Extract the [X, Y] coordinate from the center of the cell holding the provided text.  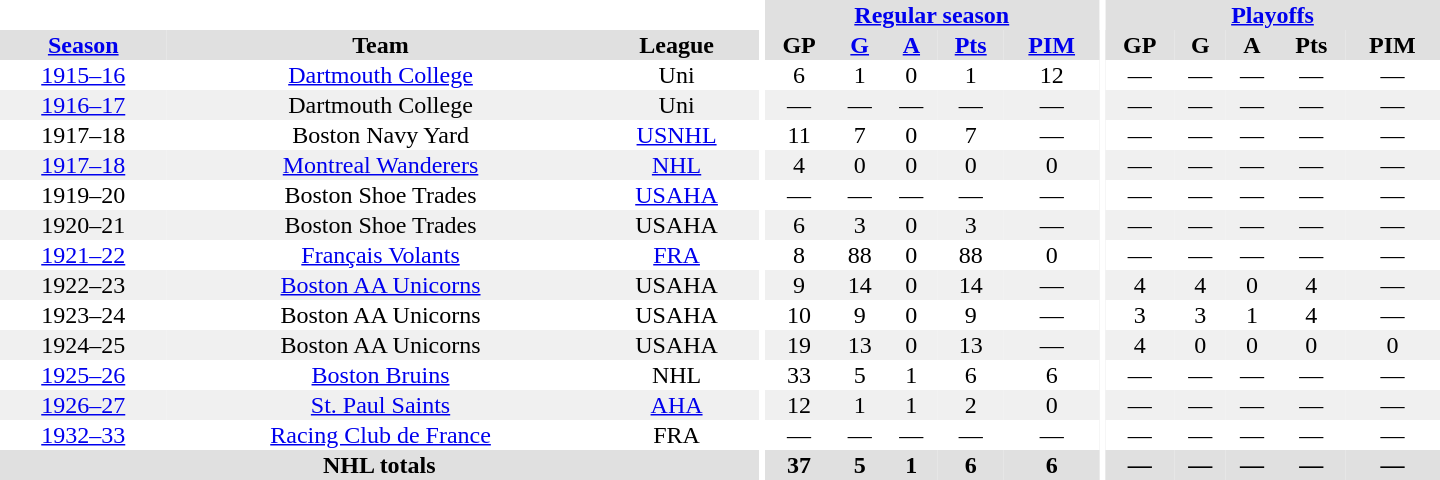
Playoffs [1272, 15]
Season [84, 45]
Team [381, 45]
11 [799, 135]
AHA [677, 405]
1926–27 [84, 405]
2 [970, 405]
1922–23 [84, 285]
1921–22 [84, 255]
Boston Navy Yard [381, 135]
1923–24 [84, 315]
St. Paul Saints [381, 405]
1916–17 [84, 105]
19 [799, 345]
1920–21 [84, 225]
1924–25 [84, 345]
1932–33 [84, 435]
Français Volants [381, 255]
Racing Club de France [381, 435]
USNHL [677, 135]
League [677, 45]
33 [799, 375]
37 [799, 465]
NHL totals [380, 465]
Regular season [932, 15]
1919–20 [84, 195]
1915–16 [84, 75]
10 [799, 315]
8 [799, 255]
Montreal Wanderers [381, 165]
Boston Bruins [381, 375]
1925–26 [84, 375]
